Return the [X, Y] coordinate for the center point of the cell that contains the specified text.  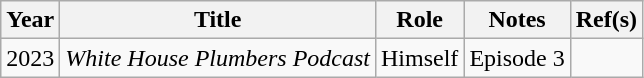
Notes [517, 20]
Ref(s) [606, 20]
Himself [419, 58]
2023 [30, 58]
Year [30, 20]
Role [419, 20]
Episode 3 [517, 58]
Title [218, 20]
White House Plumbers Podcast [218, 58]
